Locate the cell with the specified text and output its (x, y) center coordinate. 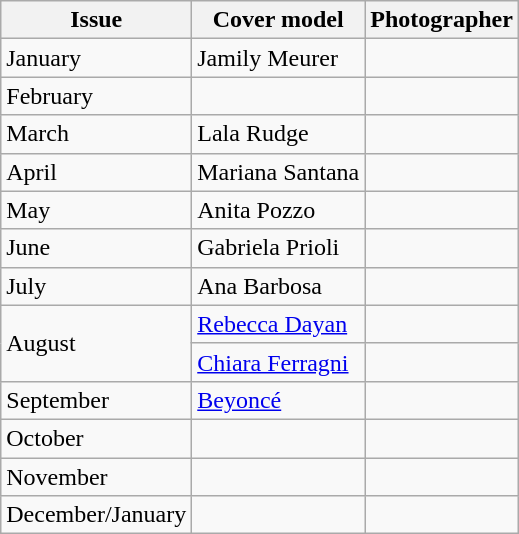
December/January (96, 515)
Anita Pozzo (278, 210)
January (96, 58)
Mariana Santana (278, 172)
February (96, 96)
March (96, 134)
Issue (96, 20)
Rebecca Dayan (278, 324)
Gabriela Prioli (278, 248)
September (96, 400)
July (96, 286)
June (96, 248)
Jamily Meurer (278, 58)
May (96, 210)
October (96, 438)
Lala Rudge (278, 134)
Ana Barbosa (278, 286)
Cover model (278, 20)
Beyoncé (278, 400)
Photographer (442, 20)
August (96, 343)
Chiara Ferragni (278, 362)
April (96, 172)
November (96, 477)
